Output the (X, Y) coordinate of the center of the cell containing the given text.  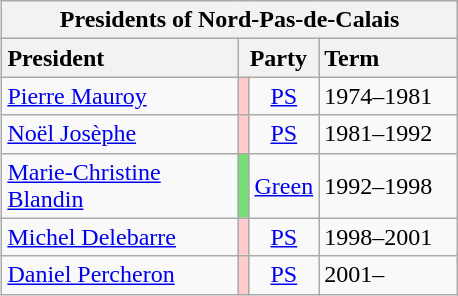
Green (284, 186)
1992–1998 (388, 186)
Daniel Percheron (120, 275)
Term (388, 58)
Marie-Christine Blandin (120, 186)
2001– (388, 275)
1974–1981 (388, 96)
Pierre Mauroy (120, 96)
1981–1992 (388, 134)
Presidents of Nord-Pas-de-Calais (230, 20)
Noël Josèphe (120, 134)
Michel Delebarre (120, 237)
Party (278, 58)
1998–2001 (388, 237)
President (120, 58)
